Return the [X, Y] coordinate for the center point of the cell that contains the specified text.  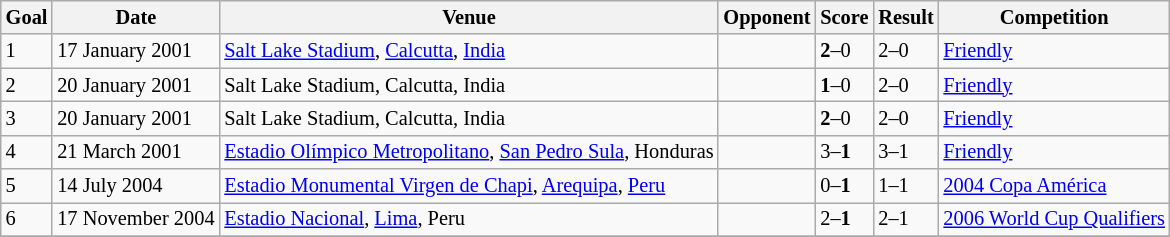
Score [844, 17]
6 [27, 219]
1–0 [844, 85]
Competition [1054, 17]
Goal [27, 17]
Estadio Nacional, Lima, Peru [468, 219]
0–1 [844, 186]
Estadio Monumental Virgen de Chapi, Arequipa, Peru [468, 186]
2 [27, 85]
Result [906, 17]
17 January 2001 [136, 51]
Date [136, 17]
2006 World Cup Qualifiers [1054, 219]
21 March 2001 [136, 152]
1 [27, 51]
17 November 2004 [136, 219]
4 [27, 152]
1–1 [906, 186]
5 [27, 186]
3 [27, 118]
Opponent [766, 17]
14 July 2004 [136, 186]
Venue [468, 17]
2004 Copa América [1054, 186]
Estadio Olímpico Metropolitano, San Pedro Sula, Honduras [468, 152]
